Return the [X, Y] coordinate for the center point of the cell that contains the specified text.  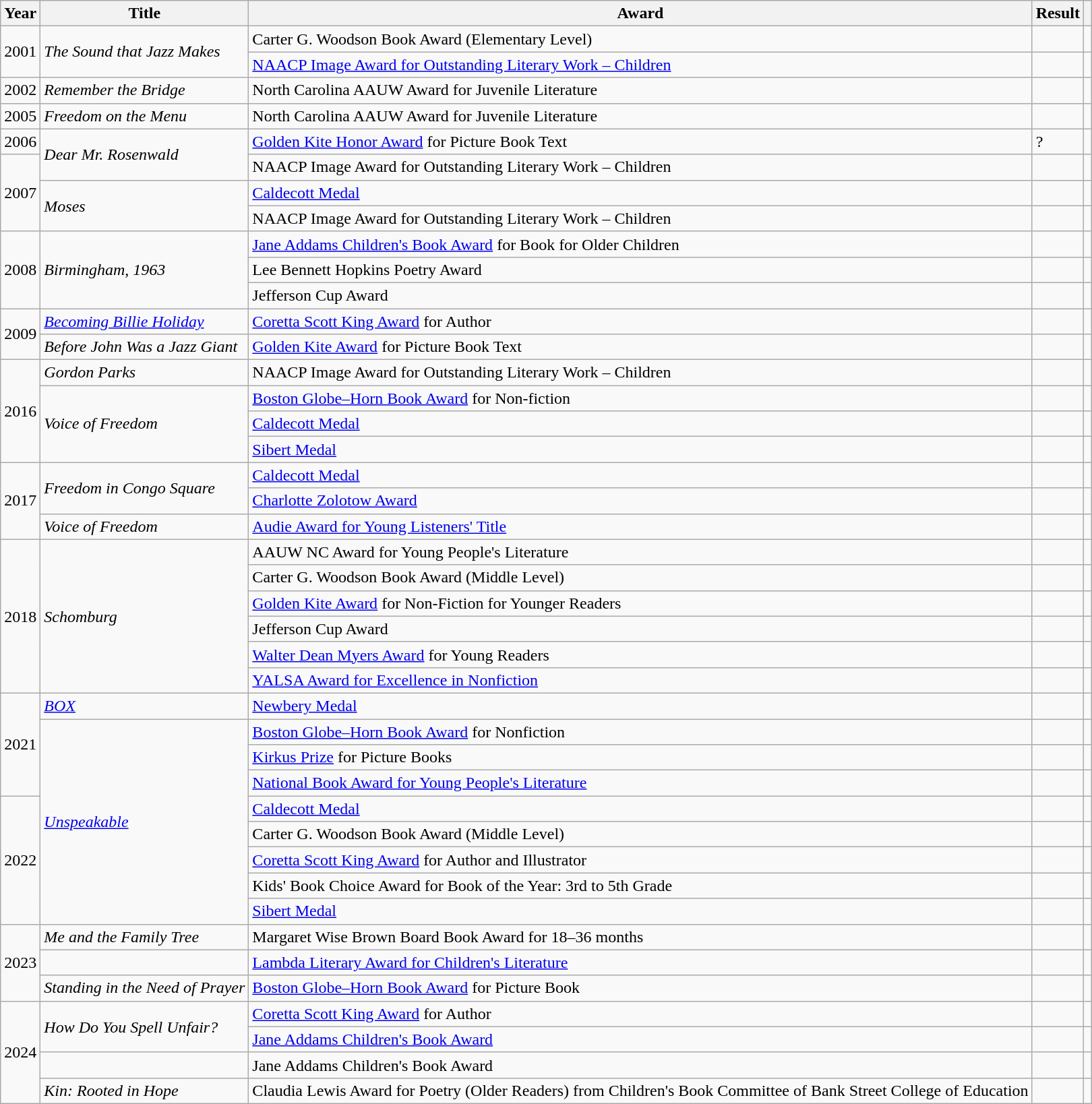
Audie Award for Young Listeners' Title [640, 526]
Lee Bennett Hopkins Poetry Award [640, 270]
AAUW NC Award for Young People's Literature [640, 552]
Gordon Parks [144, 373]
Golden Kite Honor Award for Picture Book Text [640, 142]
Becoming Billie Holiday [144, 321]
Award [640, 13]
2022 [20, 860]
2002 [20, 90]
Unspeakable [144, 821]
2024 [20, 1052]
The Sound that Jazz Makes [144, 52]
Year [20, 13]
2008 [20, 270]
National Book Award for Young People's Literature [640, 783]
Coretta Scott King Award for Author and Illustrator [640, 860]
2021 [20, 744]
Moses [144, 206]
2001 [20, 52]
2009 [20, 334]
? [1058, 142]
Remember the Bridge [144, 90]
Kirkus Prize for Picture Books [640, 758]
BOX [144, 706]
Golden Kite Award for Non-Fiction for Younger Readers [640, 603]
Title [144, 13]
Before John Was a Jazz Giant [144, 347]
Kin: Rooted in Hope [144, 1091]
Lambda Literary Award for Children's Literature [640, 962]
Golden Kite Award for Picture Book Text [640, 347]
Standing in the Need of Prayer [144, 988]
Newbery Medal [640, 706]
Margaret Wise Brown Board Book Award for 18–36 months [640, 937]
Boston Globe–Horn Book Award for Nonfiction [640, 731]
Result [1058, 13]
Me and the Family Tree [144, 937]
Birmingham, 1963 [144, 270]
Schomburg [144, 616]
YALSA Award for Excellence in Nonfiction [640, 680]
2018 [20, 616]
Jane Addams Children's Book Award for Book for Older Children [640, 244]
2016 [20, 411]
2005 [20, 116]
2023 [20, 962]
Carter G. Woodson Book Award (Elementary Level) [640, 39]
Freedom in Congo Square [144, 488]
Charlotte Zolotow Award [640, 501]
Dear Mr. Rosenwald [144, 154]
How Do You Spell Unfair? [144, 1026]
Boston Globe–Horn Book Award for Non-fiction [640, 398]
Boston Globe–Horn Book Award for Picture Book [640, 988]
2017 [20, 501]
Walter Dean Myers Award for Young Readers [640, 654]
2006 [20, 142]
Kids' Book Choice Award for Book of the Year: 3rd to 5th Grade [640, 886]
2007 [20, 193]
Freedom on the Menu [144, 116]
Claudia Lewis Award for Poetry (Older Readers) from Children's Book Committee of Bank Street College of Education [640, 1091]
